Return the [X, Y] coordinate for the center point of the cell that contains the specified text.  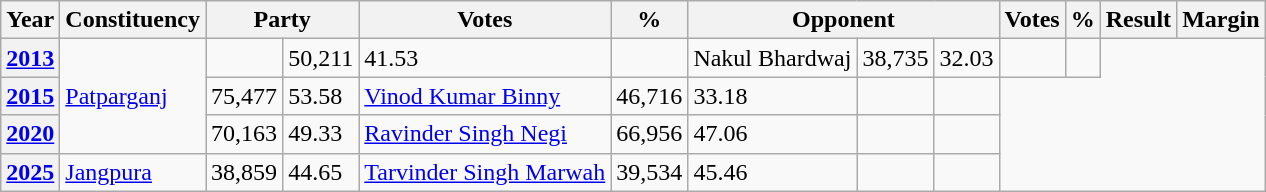
Ravinder Singh Negi [485, 134]
Margin [1221, 20]
2020 [30, 134]
38,735 [896, 58]
44.65 [321, 172]
Year [30, 20]
70,163 [244, 134]
38,859 [244, 172]
66,956 [650, 134]
49.33 [321, 134]
Constituency [133, 20]
Tarvinder Singh Marwah [485, 172]
45.46 [772, 172]
2025 [30, 172]
Result [1138, 20]
32.03 [966, 58]
33.18 [772, 96]
39,534 [650, 172]
Patparganj [133, 96]
50,211 [321, 58]
Nakul Bhardwaj [772, 58]
Opponent [844, 20]
46,716 [650, 96]
41.53 [485, 58]
53.58 [321, 96]
2015 [30, 96]
Jangpura [133, 172]
Party [282, 20]
47.06 [772, 134]
2013 [30, 58]
Vinod Kumar Binny [485, 96]
75,477 [244, 96]
